Output the (x, y) coordinate of the center of the cell containing the given text.  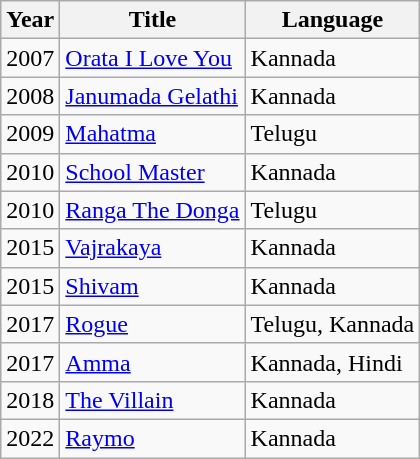
Kannada, Hindi (332, 362)
Vajrakaya (152, 248)
Raymo (152, 438)
2007 (30, 58)
Mahatma (152, 134)
Language (332, 20)
Rogue (152, 324)
Ranga The Donga (152, 210)
Shivam (152, 286)
Amma (152, 362)
2018 (30, 400)
Year (30, 20)
Title (152, 20)
School Master (152, 172)
Orata I Love You (152, 58)
2009 (30, 134)
Janumada Gelathi (152, 96)
2008 (30, 96)
2022 (30, 438)
The Villain (152, 400)
Telugu, Kannada (332, 324)
